Detect which cell encompasses the target text, then output its (x, y) center coordinate. 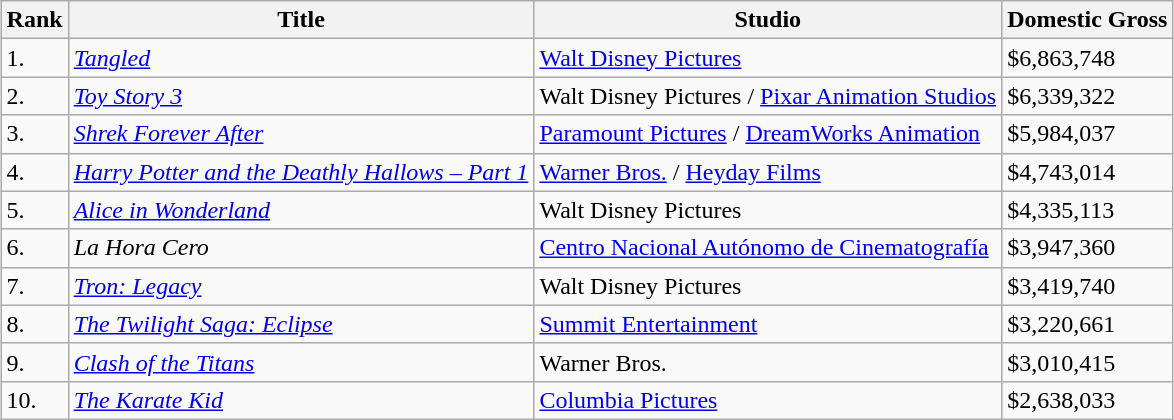
3. (34, 134)
Toy Story 3 (301, 96)
Walt Disney Pictures / Pixar Animation Studios (768, 96)
$3,220,661 (1088, 324)
Columbia Pictures (768, 400)
Tron: Legacy (301, 286)
Clash of the Titans (301, 362)
$6,863,748 (1088, 58)
Alice in Wonderland (301, 210)
$2,638,033 (1088, 400)
5. (34, 210)
$6,339,322 (1088, 96)
7. (34, 286)
Warner Bros. / Heyday Films (768, 172)
Shrek Forever After (301, 134)
The Twilight Saga: Eclipse (301, 324)
1. (34, 58)
Warner Bros. (768, 362)
$3,010,415 (1088, 362)
4. (34, 172)
8. (34, 324)
$3,947,360 (1088, 248)
10. (34, 400)
$4,335,113 (1088, 210)
Rank (34, 20)
Paramount Pictures / DreamWorks Animation (768, 134)
The Karate Kid (301, 400)
$3,419,740 (1088, 286)
La Hora Cero (301, 248)
2. (34, 96)
$4,743,014 (1088, 172)
9. (34, 362)
Summit Entertainment (768, 324)
6. (34, 248)
$5,984,037 (1088, 134)
Centro Nacional Autónomo de Cinematografía (768, 248)
Domestic Gross (1088, 20)
Tangled (301, 58)
Title (301, 20)
Harry Potter and the Deathly Hallows – Part 1 (301, 172)
Studio (768, 20)
